Locate the cell with the specified text and output its [X, Y] center coordinate. 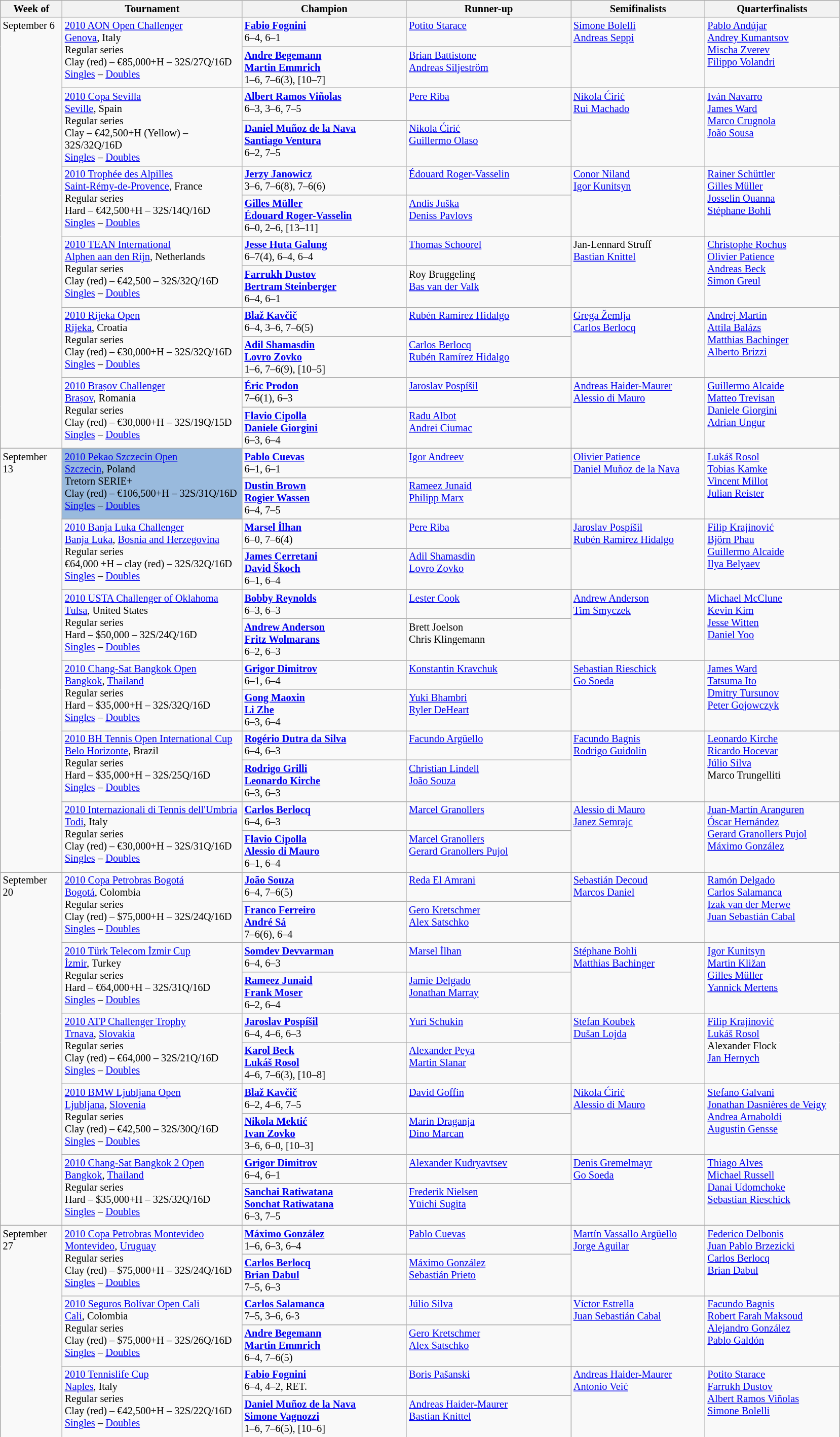
Andre Begemann Martin Emmrich6–4, 7–6(5) [324, 1346]
Andreas Haider-Maurer Bastian Knittel [488, 1416]
Jerzy Janowicz3–6, 7–6(8), 7–6(6) [324, 180]
Quarterfinalists [772, 9]
Potito Starace Farrukh Dustov Albert Ramos Viñolas Simone Bolelli [772, 1401]
Albert Ramos Viñolas6–3, 3–6, 7–5 [324, 104]
Thomas Schoorel [488, 251]
Fabio Fognini6–4, 4–2, RET. [324, 1381]
Rainer Schüttler Gilles Müller Josselin Ouanna Stéphane Bohli [772, 201]
Semifinalists [638, 9]
Federico Delbonis Juan Pablo Brzezicki Carlos Berlocq Brian Dabul [772, 1260]
Jan-Lennard Struff Bastian Knittel [638, 272]
September 27 [31, 1331]
Tournament [152, 9]
Facundo Bagnis Robert Farah Maksoud Alejandro González Pablo Galdón [772, 1331]
Conor Niland Igor Kunitsyn [638, 201]
2010 Türk Telecom İzmir Cup İzmir, TurkeyRegular seriesHard – €64,000+H – 32S/31Q/16DSingles – Doubles [152, 977]
Michael McClune Kevin Kim Jesse Witten Daniel Yoo [772, 624]
Andrej Martin Attila Balázs Matthias Bachinger Alberto Brizzi [772, 343]
Konstantin Kravchuk [488, 675]
Grega Žemlja Carlos Berlocq [638, 343]
Iván Navarro James Ward Marco Crugnola João Sousa [772, 127]
2010 Chang-Sat Bangkok Open Bangkok, ThailandRegular seriesHard – $35,000+H – 32S/32Q/16DSingles – Doubles [152, 695]
2010 BH Tennis Open International CupBelo Horizonte, BrazilRegular seriesHard – $35,000+H – 32S/25Q/16DSingles – Doubles [152, 765]
2010 AON Open Challenger Genova, ItalyRegular seriesClay (red) – €85,000+H – 32S/27Q/16DSingles – Doubles [152, 53]
2010 USTA Challenger of Oklahoma Tulsa, United StatesRegular seriesHard – $50,000 – 32S/24Q/16DSingles – Doubles [152, 624]
Leonardo Kirche Ricardo Hocevar Júlio Silva Marco Trungelliti [772, 765]
Radu Albot Andrei Ciumac [488, 428]
Adil Shamasdin Lovro Zovko1–6, 7–6(9), [10–5] [324, 357]
Máximo González Sebastián Prieto [488, 1275]
Simone Bolelli Andreas Seppi [638, 53]
Alexander Kudryavtsev [488, 1169]
2010 Banja Luka Challenger Banja Luka, Bosnia and HerzegovinaRegular series€64,000 +H – clay (red) – 32S/32Q/16DSingles – Doubles [152, 555]
Brian Battistone Andreas Siljeström [488, 67]
Guillermo Alcaide Matteo Trevisan Daniele Giorgini Adrian Ungur [772, 413]
2010 Trophée des Alpilles Saint-Rémy-de-Provence, FranceRegular seriesHard – €42,500+H – 32S/14Q/16DSingles – Doubles [152, 201]
Denis Gremelmayr Go Soeda [638, 1189]
Flavio Cipolla Daniele Giorgini6–3, 6–4 [324, 428]
Jaroslav Pospíšil6–4, 4–6, 6–3 [324, 1028]
Reda El Amrani [488, 887]
Rameez Junaid Philipp Marx [488, 498]
September 20 [31, 1048]
Champion [324, 9]
Franco Ferreiro André Sá7–6(6), 6–4 [324, 922]
Sebastián Decoud Marcos Daniel [638, 907]
Pablo Cuevas6–1, 6–1 [324, 463]
Nikola Ćirić Rui Machado [638, 127]
Marsel İlhan6–0, 7–6(4) [324, 534]
Nikola Mektić Ivan Zovko3–6, 6–0, [10–3] [324, 1134]
Lester Cook [488, 604]
Gong Maoxin Li Zhe6–3, 6–4 [324, 710]
Facundo Bagnis Rodrigo Guidolin [638, 765]
Thiago Alves Michael Russell Danai Udomchoke Sebastian Rieschick [772, 1189]
Andis Juška Deniss Pavlovs [488, 216]
Stéphane Bohli Matthias Bachinger [638, 977]
Júlio Silva [488, 1310]
Lukáš Rosol Tobias Kamke Vincent Millot Julian Reister [772, 484]
Gilles Müller Édouard Roger-Vasselin6–0, 2–6, [13–11] [324, 216]
Éric Prodon7–6(1), 6–3 [324, 392]
Brett Joelson Chris Klingemann [488, 639]
Martín Vassallo Argüello Jorge Aguilar [638, 1260]
Ramón Delgado Carlos Salamanca Izak van der Merwe Juan Sebastián Cabal [772, 907]
Christophe Rochus Olivier Patience Andreas Beck Simon Greul [772, 272]
2010 Brașov Challenger Brașov, RomaniaRegular seriesClay (red) – €30,000+H – 32S/19Q/15DSingles – Doubles [152, 413]
Week of [31, 9]
Rogério Dutra da Silva6–4, 6–3 [324, 745]
Carlos Salamanca7–5, 3–6, 6-3 [324, 1310]
2010 TEAN International Alphen aan den Rijn, NetherlandsRegular seriesClay (red) – €42,500 – 32S/32Q/16DSingles – Doubles [152, 272]
Frederik Nielsen Yūichi Sugita [488, 1204]
Marsel İlhan [488, 957]
2010 Rijeka Open Rijeka, CroatiaRegular seriesClay (red) – €30,000+H – 32S/32Q/16DSingles – Doubles [152, 343]
2010 Tennislife CupNaples, ItalyRegular seriesClay (red) – €42,500+H – 32S/22Q/16DSingles – Doubles [152, 1401]
2010 BMW Ljubljana Open Ljubljana, SloveniaRegular seriesClay (red) – €42,500 – 32S/30Q/16DSingles – Doubles [152, 1119]
Marin Draganja Dino Marcan [488, 1134]
Potito Starace [488, 32]
Nikola Ćirić Guillermo Olaso [488, 143]
Rameez Junaid Frank Moser6–2, 6–4 [324, 992]
Rodrigo Grilli Leonardo Kirche6–3, 6–3 [324, 781]
Édouard Roger-Vasselin [488, 180]
Pablo Cuevas [488, 1240]
Andre Begemann Martin Emmrich1–6, 7–6(3), [10–7] [324, 67]
Andrew Anderson Fritz Wolmarans6–2, 6–3 [324, 639]
2010 Internazionali di Tennis dell'Umbria Todi, ItalyRegular seriesClay (red) – €30,000+H – 32S/31Q/16DSingles – Doubles [152, 836]
Rubén Ramírez Hidalgo [488, 322]
Filip Krajinović Björn Phau Guillermo Alcaide Ilya Belyaev [772, 555]
Daniel Muñoz de la Nava Simone Vagnozzi1–6, 7–6(5), [10–6] [324, 1416]
Bobby Reynolds6–3, 6–3 [324, 604]
Jaroslav Pospíšil [488, 392]
Blaž Kavčič6–2, 4–6, 7–5 [324, 1098]
João Souza6–4, 7–6(5) [324, 887]
James Cerretani David Škoch6–1, 6–4 [324, 569]
Carlos Berlocq Rubén Ramírez Hidalgo [488, 357]
Andrew Anderson Tim Smyczek [638, 624]
Somdev Devvarman6–4, 6–3 [324, 957]
David Goffin [488, 1098]
Karol Beck Lukáš Rosol4–6, 7–6(3), [10–8] [324, 1063]
Blaž Kavčič6–4, 3–6, 7–6(5) [324, 322]
Boris Pašanski [488, 1381]
Roy Bruggeling Bas van der Valk [488, 286]
Yuri Schukin [488, 1028]
Nikola Ćirić Alessio di Mauro [638, 1119]
Christian Lindell João Souza [488, 781]
Jesse Huta Galung6–7(4), 6–4, 6–4 [324, 251]
2010 Chang-Sat Bangkok 2 Open Bangkok, ThailandRegular seriesHard – $35,000+H – 32S/32Q/16DSingles – Doubles [152, 1189]
Alessio di Mauro Janez Semrajc [638, 836]
September 6 [31, 233]
Grigor Dimitrov6–1, 6–4 [324, 675]
Filip Krajinović Lukáš Rosol Alexander Flock Jan Hernych [772, 1048]
2010 Copa Sevilla Seville, SpainRegular seriesClay – €42,500+H (Yellow) – 32S/32Q/16DSingles – Doubles [152, 127]
September 13 [31, 660]
Dustin Brown Rogier Wassen6–4, 7–5 [324, 498]
Andreas Haider-Maurer Antonio Veić [638, 1401]
Alexander Peya Martin Slanar [488, 1063]
Víctor Estrella Juan Sebastián Cabal [638, 1331]
Andreas Haider-Maurer Alessio di Mauro [638, 413]
Stefan Koubek Dušan Lojda [638, 1048]
Grigor Dimitrov6–4, 6–1 [324, 1169]
Igor Kunitsyn Martin Kližan Gilles Müller Yannick Mertens [772, 977]
Carlos Berlocq Brian Dabul7–5, 6–3 [324, 1275]
Jaroslav Pospíšil Rubén Ramírez Hidalgo [638, 555]
Farrukh Dustov Bertram Steinberger6–4, 6–1 [324, 286]
Daniel Muñoz de la Nava Santiago Ventura6–2, 7–5 [324, 143]
Máximo González1–6, 6–3, 6–4 [324, 1240]
Carlos Berlocq6–4, 6–3 [324, 816]
Marcel Granollers Gerard Granollers Pujol [488, 851]
Igor Andreev [488, 463]
Stefano Galvani Jonathan Dasnières de Veigy Andrea Arnaboldi Augustin Gensse [772, 1119]
Fabio Fognini6–4, 6–1 [324, 32]
Marcel Granollers [488, 816]
2010 Seguros Bolívar Open Cali Cali, ColombiaRegular seriesClay (red) – $75,000+H – 32S/26Q/16DSingles – Doubles [152, 1331]
Flavio Cipolla Alessio di Mauro6–1, 6–4 [324, 851]
Facundo Argüello [488, 745]
Jamie Delgado Jonathan Marray [488, 992]
James Ward Tatsuma Ito Dmitry Tursunov Peter Gojowczyk [772, 695]
Sebastian Rieschick Go Soeda [638, 695]
Olivier Patience Daniel Muñoz de la Nava [638, 484]
Yuki Bhambri Ryler DeHeart [488, 710]
Adil Shamasdin Lovro Zovko [488, 569]
Pablo Andújar Andrey Kumantsov Mischa Zverev Filippo Volandri [772, 53]
Sanchai Ratiwatana Sonchat Ratiwatana6–3, 7–5 [324, 1204]
Juan-Martín Aranguren Óscar Hernández Gerard Granollers Pujol Máximo González [772, 836]
Runner-up [488, 9]
2010 Copa Petrobras Bogotá Bogotá, ColombiaRegular seriesClay (red) – $75,000+H – 32S/24Q/16DSingles – Doubles [152, 907]
2010 Pekao Szczecin Open Szczecin, PolandTretorn SERIE+Clay (red) – €106,500+H – 32S/31Q/16DSingles – Doubles [152, 484]
2010 Copa Petrobras Montevideo Montevideo, UruguayRegular seriesClay (red) – $75,000+H – 32S/24Q/16DSingles – Doubles [152, 1260]
2010 ATP Challenger Trophy Trnava, SlovakiaRegular seriesClay (red) – €64,000 – 32S/21Q/16DSingles – Doubles [152, 1048]
